Locate the cell with the specified text and output its (X, Y) center coordinate. 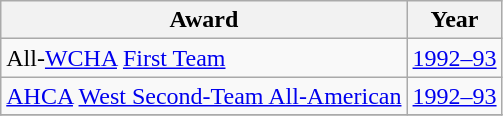
Year (454, 20)
Award (204, 20)
AHCA West Second-Team All-American (204, 96)
All-WCHA First Team (204, 58)
